From the cell containing the given text, extract its center point as [X, Y] coordinate. 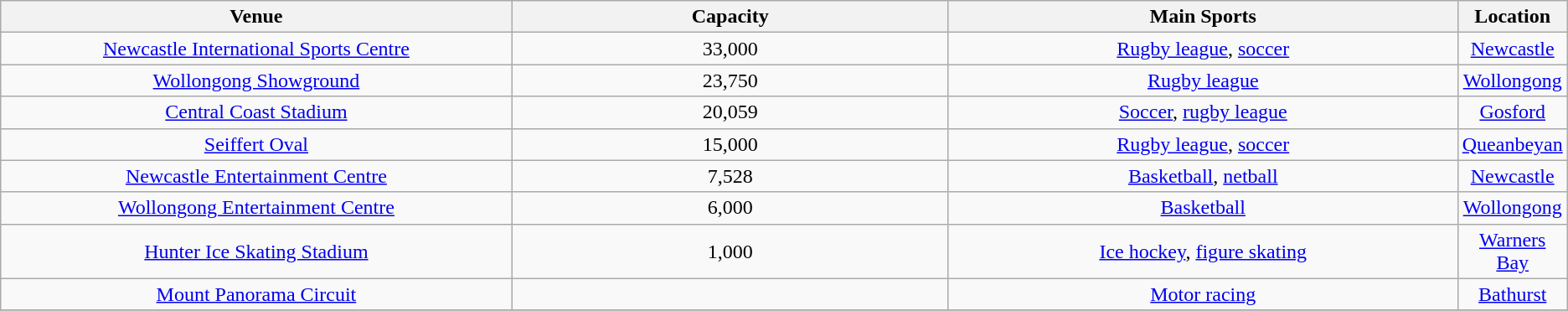
7,528 [730, 176]
Main Sports [1203, 17]
Motor racing [1203, 294]
Gosford [1513, 112]
6,000 [730, 208]
Wollongong Showground [256, 80]
Hunter Ice Skating Stadium [256, 251]
Seiffert Oval [256, 144]
20,059 [730, 112]
33,000 [730, 49]
23,750 [730, 80]
Queanbeyan [1513, 144]
1,000 [730, 251]
Bathurst [1513, 294]
Soccer, rugby league [1203, 112]
Mount Panorama Circuit [256, 294]
Venue [256, 17]
Rugby league [1203, 80]
Capacity [730, 17]
Wollongong Entertainment Centre [256, 208]
Central Coast Stadium [256, 112]
Ice hockey, figure skating [1203, 251]
Warners Bay [1513, 251]
Basketball [1203, 208]
Newcastle Entertainment Centre [256, 176]
Basketball, netball [1203, 176]
Location [1513, 17]
15,000 [730, 144]
Newcastle International Sports Centre [256, 49]
